Output the (X, Y) coordinate of the center of the cell containing the given text.  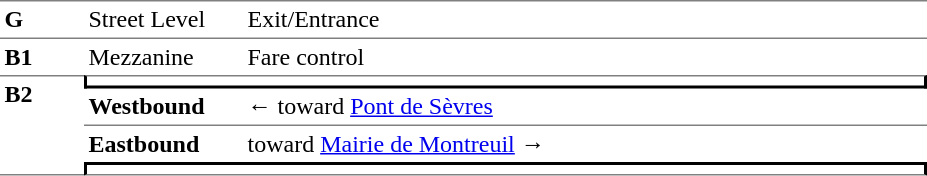
Exit/Entrance (585, 19)
Fare control (585, 57)
B1 (42, 57)
← toward Pont de Sèvres (585, 107)
Eastbound (164, 144)
Mezzanine (164, 57)
G (42, 19)
Westbound (164, 107)
toward Mairie de Montreuil → (585, 144)
Street Level (164, 19)
B2 (42, 125)
